Extract the (X, Y) coordinate from the center of the cell holding the provided text.  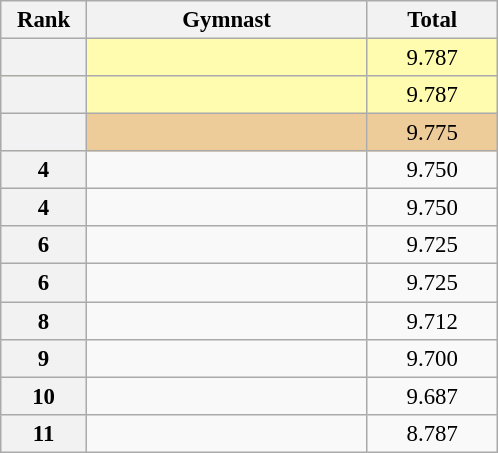
Gymnast (226, 20)
Rank (44, 20)
9.775 (432, 133)
9 (44, 358)
9.700 (432, 358)
8.787 (432, 433)
8 (44, 321)
9.712 (432, 321)
Total (432, 20)
10 (44, 396)
11 (44, 433)
9.687 (432, 396)
